Return [X, Y] of the center of cell containing provided text 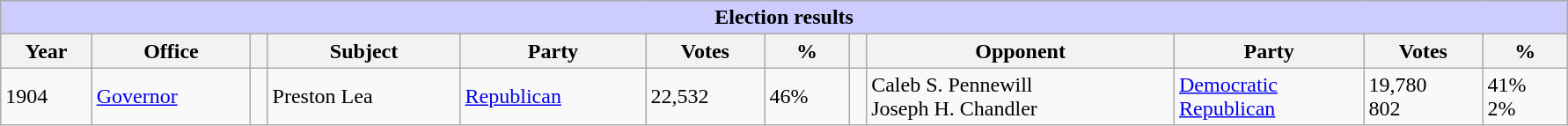
1904 [46, 97]
46% [807, 97]
Republican [553, 97]
Election results [785, 18]
DemocraticRepublican [1269, 97]
19,780802 [1424, 97]
Year [46, 51]
Subject [364, 51]
Caleb S. Pennewill Joseph H. Chandler [1021, 97]
41%2% [1526, 97]
Preston Lea [364, 97]
Opponent [1021, 51]
Office [171, 51]
Governor [171, 97]
22,532 [706, 97]
